Return (x, y) of the center of cell containing provided text 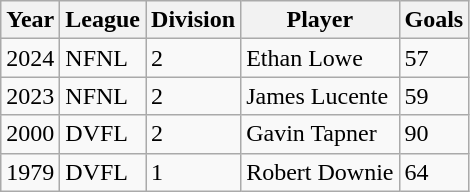
64 (434, 172)
2000 (30, 134)
James Lucente (320, 96)
57 (434, 58)
Goals (434, 20)
League (103, 20)
2024 (30, 58)
2023 (30, 96)
Division (194, 20)
90 (434, 134)
Robert Downie (320, 172)
Gavin Tapner (320, 134)
Year (30, 20)
Ethan Lowe (320, 58)
1 (194, 172)
1979 (30, 172)
Player (320, 20)
59 (434, 96)
